Detect which cell encompasses the target text, then output its (X, Y) center coordinate. 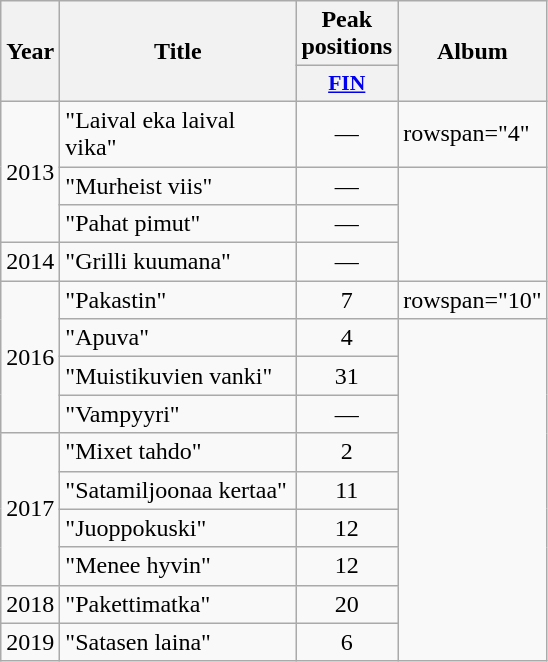
"Muistikuvien vanki" (178, 376)
"Murheist viis" (178, 185)
"Mixet tahdo" (178, 452)
2019 (30, 642)
"Grilli kuumana" (178, 262)
2018 (30, 604)
Peak positions (347, 34)
7 (347, 300)
2014 (30, 262)
"Laival eka laival vika" (178, 134)
"Pakettimatka" (178, 604)
Album (473, 52)
"Pakastin" (178, 300)
2017 (30, 509)
11 (347, 490)
2 (347, 452)
6 (347, 642)
31 (347, 376)
"Juoppokuski" (178, 528)
"Pahat pimut" (178, 224)
20 (347, 604)
4 (347, 338)
FIN (347, 84)
2016 (30, 357)
rowspan="4" (473, 134)
"Satamiljoonaa kertaa" (178, 490)
"Menee hyvin" (178, 566)
Year (30, 52)
Title (178, 52)
"Satasen laina" (178, 642)
"Apuva" (178, 338)
"Vampyyri" (178, 414)
rowspan="10" (473, 300)
2013 (30, 172)
